Scan for the cell matching the given text and deliver its (x, y) coordinate at center. 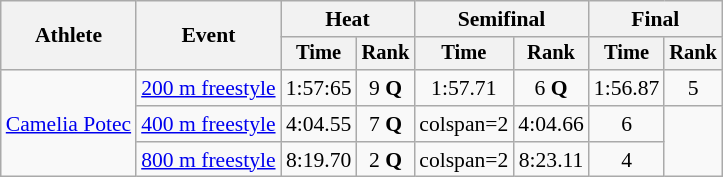
6 Q (550, 88)
5 (693, 88)
Semifinal (502, 19)
colspan=2 (464, 124)
1:57.71 (464, 88)
Final (656, 19)
400 m freestyle (208, 124)
1:57:65 (319, 88)
Camelia Potec (68, 124)
9 Q (386, 88)
6 (626, 124)
4:04.55 (319, 124)
1:56.87 (626, 88)
Event (208, 36)
4:04.66 (550, 124)
Heat (348, 19)
7 Q (386, 124)
Athlete (68, 36)
200 m freestyle (208, 88)
